Identify which cell holds the provided text, then report its [X, Y] central coordinate. 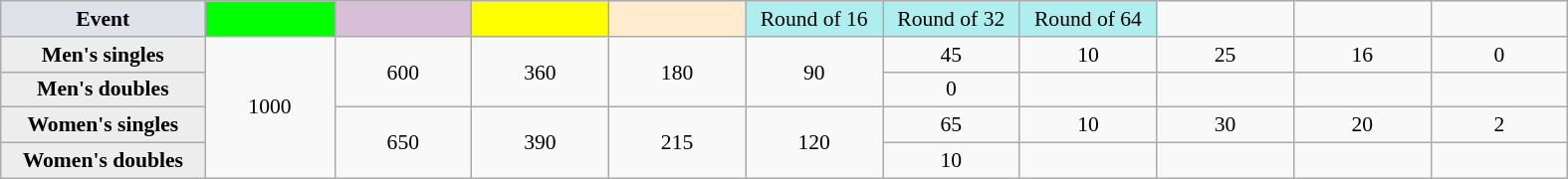
215 [677, 143]
25 [1226, 55]
180 [677, 72]
90 [814, 72]
45 [951, 55]
390 [541, 143]
1000 [270, 107]
Round of 16 [814, 19]
Women's singles [104, 125]
360 [541, 72]
Event [104, 19]
Round of 64 [1088, 19]
20 [1362, 125]
Men's doubles [104, 89]
16 [1362, 55]
Men's singles [104, 55]
120 [814, 143]
30 [1226, 125]
65 [951, 125]
650 [403, 143]
600 [403, 72]
Women's doubles [104, 161]
Round of 32 [951, 19]
2 [1499, 125]
